From the cell containing the given text, extract its center point as (X, Y) coordinate. 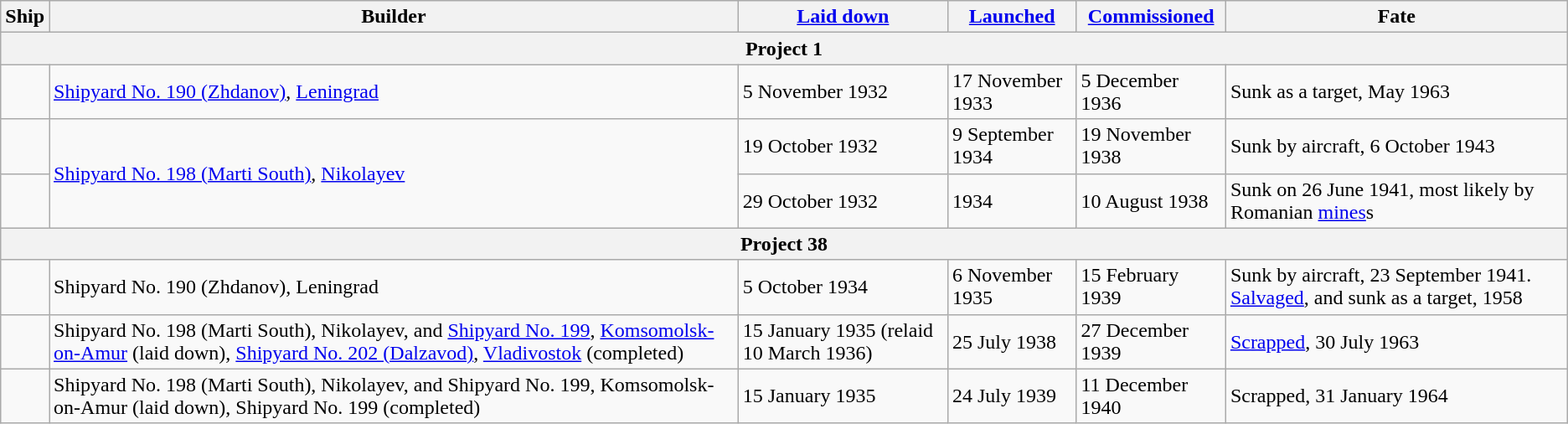
24 July 1939 (1012, 396)
Scrapped, 30 July 1963 (1396, 342)
25 July 1938 (1012, 342)
15 February 1939 (1151, 287)
Sunk as a target, May 1963 (1396, 92)
Ship (25, 17)
Project 38 (784, 244)
Scrapped, 31 January 1964 (1396, 396)
5 November 1932 (843, 92)
5 December 1936 (1151, 92)
15 January 1935 (relaid 10 March 1936) (843, 342)
29 October 1932 (843, 201)
Sunk on 26 June 1941, most likely by Romanian miness (1396, 201)
11 December 1940 (1151, 396)
6 November 1935 (1012, 287)
19 October 1932 (843, 146)
Project 1 (784, 49)
15 January 1935 (843, 396)
27 December 1939 (1151, 342)
Commissioned (1151, 17)
Sunk by aircraft, 23 September 1941. Salvaged, and sunk as a target, 1958 (1396, 287)
Laid down (843, 17)
Builder (394, 17)
Sunk by aircraft, 6 October 1943 (1396, 146)
19 November 1938 (1151, 146)
10 August 1938 (1151, 201)
Shipyard No. 198 (Marti South), Nikolayev, and Shipyard No. 199, Komsomolsk-on-Amur (laid down), Shipyard No. 199 (completed) (394, 396)
Launched (1012, 17)
5 October 1934 (843, 287)
Shipyard No. 198 (Marti South), Nikolayev, and Shipyard No. 199, Komsomolsk-on-Amur (laid down), Shipyard No. 202 (Dalzavod), Vladivostok (completed) (394, 342)
17 November 1933 (1012, 92)
9 September 1934 (1012, 146)
Fate (1396, 17)
1934 (1012, 201)
Shipyard No. 198 (Marti South), Nikolayev (394, 173)
